Pinpoint the cell where the given text exists, returning its (x, y) midpoint coordinate. 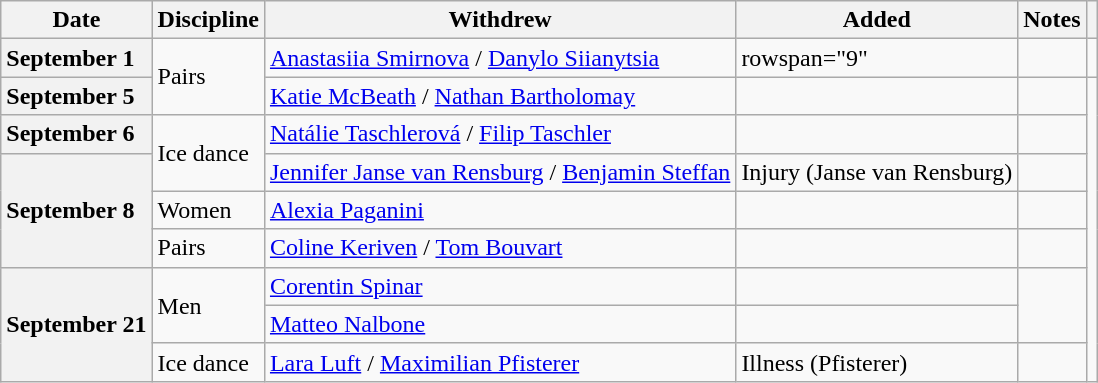
Matteo Nalbone (500, 324)
September 21 (76, 324)
Discipline (208, 20)
September 8 (76, 210)
Date (76, 20)
Lara Luft / Maximilian Pfisterer (500, 362)
Anastasiia Smirnova / Danylo Siianytsia (500, 58)
Coline Keriven / Tom Bouvart (500, 248)
September 5 (76, 96)
Jennifer Janse van Rensburg / Benjamin Steffan (500, 172)
Natálie Taschlerová / Filip Taschler (500, 134)
Katie McBeath / Nathan Bartholomay (500, 96)
Injury (Janse van Rensburg) (877, 172)
Added (877, 20)
Illness (Pfisterer) (877, 362)
September 1 (76, 58)
rowspan="9" (877, 58)
September 6 (76, 134)
Corentin Spinar (500, 286)
Women (208, 210)
Men (208, 305)
Alexia Paganini (500, 210)
Withdrew (500, 20)
Notes (1052, 20)
